Locate the cell with the specified text and output its (x, y) center coordinate. 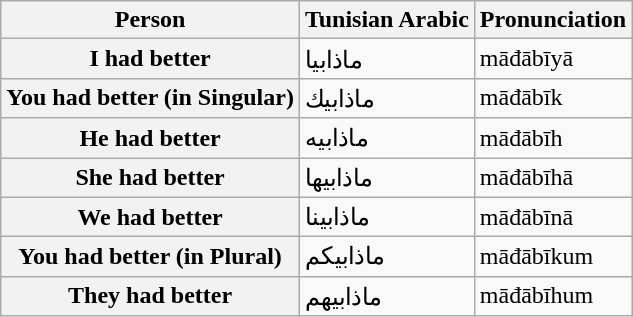
Person (150, 20)
māđābīhum (552, 296)
You had better (in Singular) (150, 98)
They had better (150, 296)
ماذابيها (386, 178)
Tunisian Arabic (386, 20)
māđābīkum (552, 257)
māđābīk (552, 98)
He had better (150, 138)
She had better (150, 178)
māđābīyā (552, 59)
I had better (150, 59)
ماذابيهم (386, 296)
ماذابيه (386, 138)
ماذابيك (386, 98)
ماذابيا (386, 59)
Pronunciation (552, 20)
māđābīhā (552, 178)
ماذابينا (386, 217)
You had better (in Plural) (150, 257)
māđābīh (552, 138)
ماذابيكم (386, 257)
We had better (150, 217)
māđābīnā (552, 217)
